Return the [X, Y] coordinate for the center point of the cell that contains the specified text.  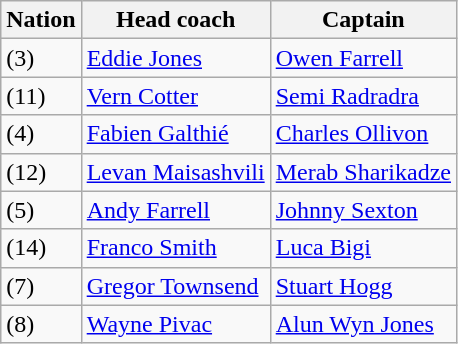
Eddie Jones [176, 58]
Luca Bigi [363, 248]
Wayne Pivac [176, 324]
Stuart Hogg [363, 286]
Owen Farrell [363, 58]
Head coach [176, 20]
Captain [363, 20]
Levan Maisashvili [176, 172]
(3) [41, 58]
Gregor Townsend [176, 286]
Charles Ollivon [363, 134]
(4) [41, 134]
(11) [41, 96]
Andy Farrell [176, 210]
Johnny Sexton [363, 210]
Alun Wyn Jones [363, 324]
Semi Radradra [363, 96]
Franco Smith [176, 248]
Vern Cotter [176, 96]
Fabien Galthié [176, 134]
(8) [41, 324]
(12) [41, 172]
Merab Sharikadze [363, 172]
(5) [41, 210]
(14) [41, 248]
Nation [41, 20]
(7) [41, 286]
